Find where the given text appears and provide that cell's center as (x, y) coordinate. 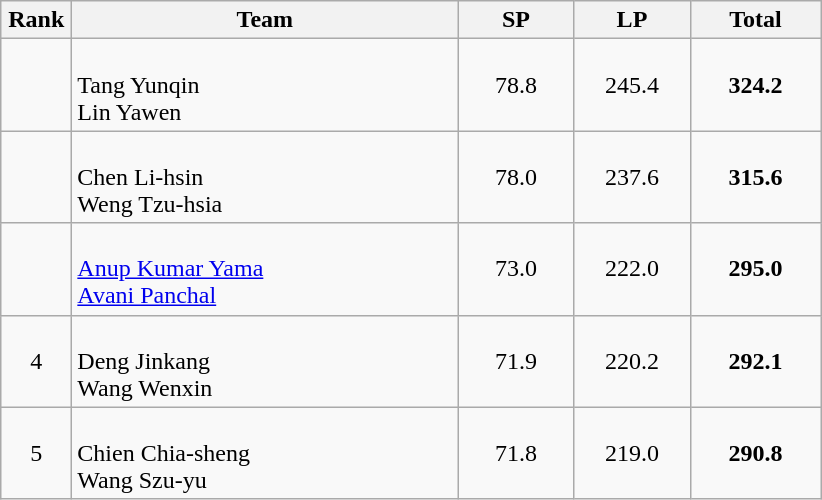
5 (36, 453)
315.6 (756, 177)
290.8 (756, 453)
Anup Kumar YamaAvani Panchal (265, 269)
222.0 (632, 269)
78.0 (516, 177)
Team (265, 20)
Chien Chia-shengWang Szu-yu (265, 453)
Deng JinkangWang Wenxin (265, 361)
73.0 (516, 269)
245.4 (632, 85)
Total (756, 20)
295.0 (756, 269)
78.8 (516, 85)
LP (632, 20)
292.1 (756, 361)
237.6 (632, 177)
SP (516, 20)
Tang YunqinLin Yawen (265, 85)
71.9 (516, 361)
220.2 (632, 361)
71.8 (516, 453)
219.0 (632, 453)
Rank (36, 20)
324.2 (756, 85)
4 (36, 361)
Chen Li-hsinWeng Tzu-hsia (265, 177)
